Provide the [x, y] coordinate of the cell's center where the given text is located.  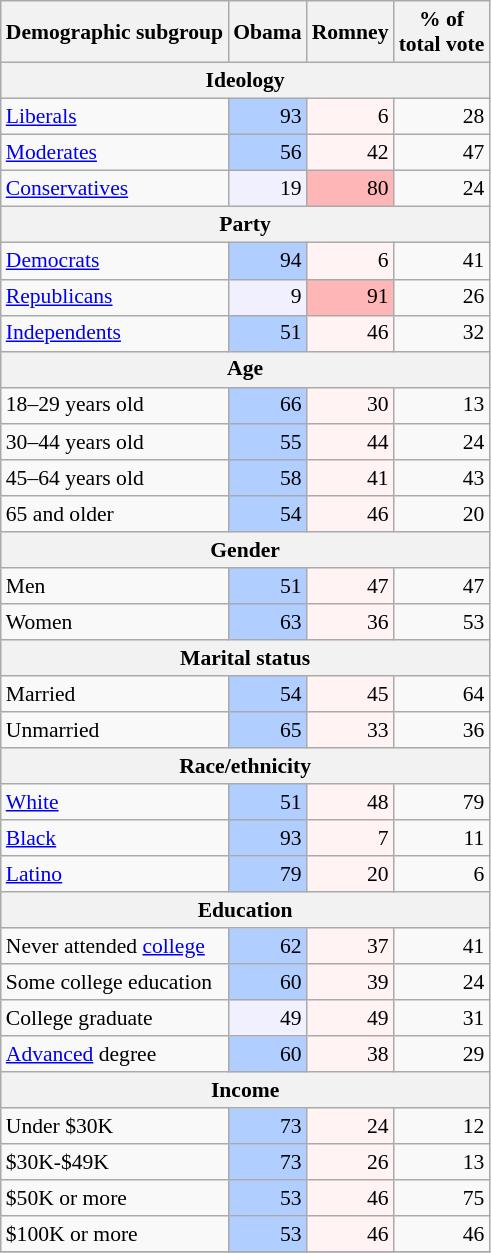
19 [267, 189]
Liberals [114, 117]
94 [267, 261]
Women [114, 622]
38 [350, 1054]
Marital status [246, 658]
58 [267, 478]
Under $30K [114, 1126]
Age [246, 369]
$100K or more [114, 1235]
Romney [350, 32]
Party [246, 225]
Race/ethnicity [246, 766]
White [114, 802]
28 [442, 117]
Independents [114, 333]
Latino [114, 874]
39 [350, 982]
65 and older [114, 514]
Gender [246, 550]
College graduate [114, 1018]
Advanced degree [114, 1054]
91 [350, 297]
Moderates [114, 153]
$50K or more [114, 1199]
Unmarried [114, 730]
Income [246, 1090]
33 [350, 730]
43 [442, 478]
$30K-$49K [114, 1163]
56 [267, 153]
55 [267, 442]
66 [267, 406]
Education [246, 910]
Men [114, 586]
48 [350, 802]
75 [442, 1199]
Demographic subgroup [114, 32]
Some college education [114, 982]
45–64 years old [114, 478]
65 [267, 730]
Obama [267, 32]
64 [442, 694]
31 [442, 1018]
45 [350, 694]
Ideology [246, 81]
11 [442, 838]
Married [114, 694]
30 [350, 406]
37 [350, 946]
29 [442, 1054]
Black [114, 838]
42 [350, 153]
32 [442, 333]
Democrats [114, 261]
80 [350, 189]
Conservatives [114, 189]
Never attended college [114, 946]
18–29 years old [114, 406]
9 [267, 297]
44 [350, 442]
12 [442, 1126]
63 [267, 622]
Republicans [114, 297]
30–44 years old [114, 442]
% oftotal vote [442, 32]
62 [267, 946]
7 [350, 838]
